From the cell containing the given text, extract its center point as (X, Y) coordinate. 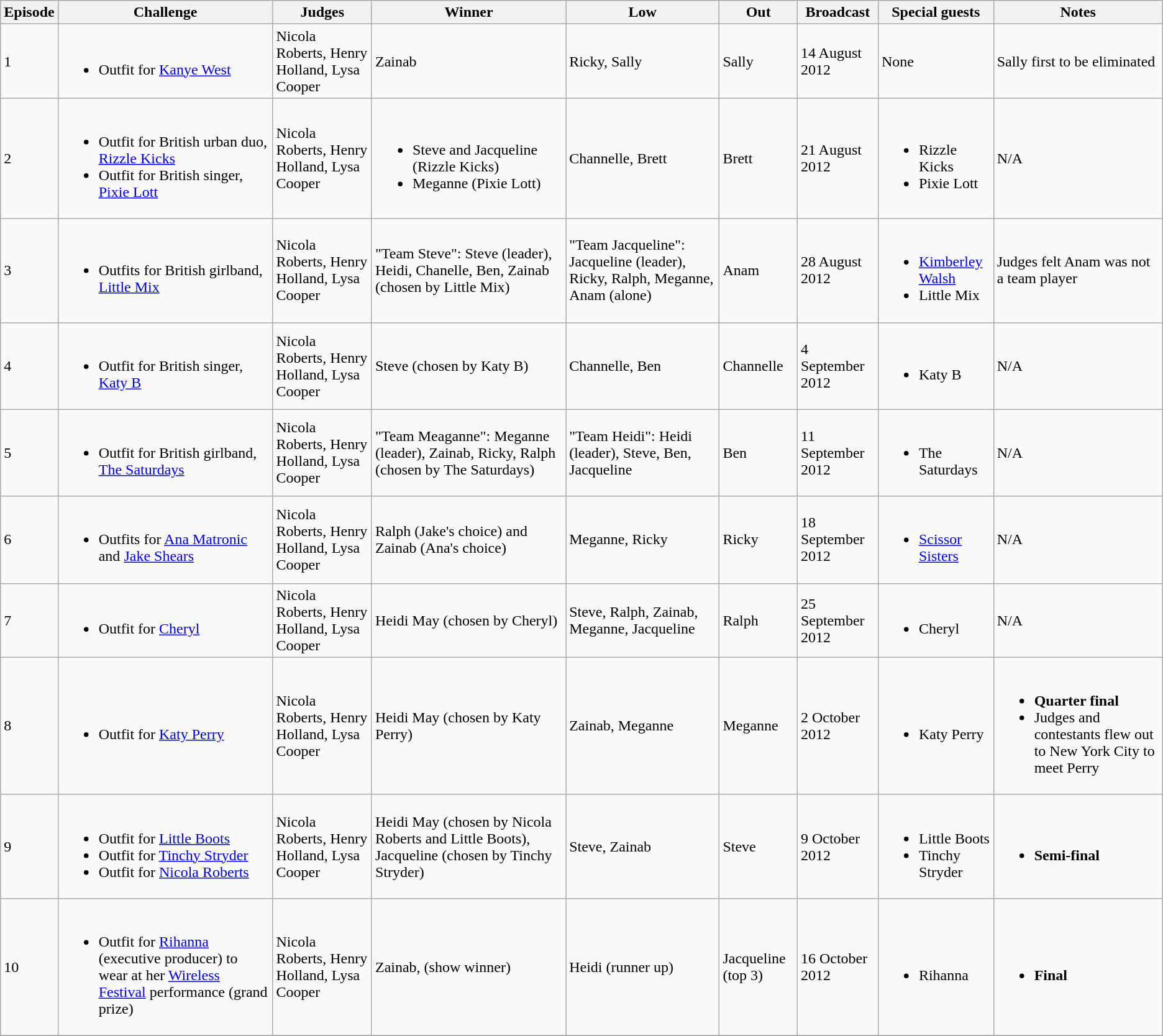
4 September 2012 (837, 366)
8 (29, 725)
Steve (chosen by Katy B) (468, 366)
"Team Jacqueline": Jacqueline (leader), Ricky, Ralph, Meganne, Anam (alone) (642, 271)
Out (758, 12)
Outfits for British girlband, Little Mix (165, 271)
"Team Heidi": Heidi (leader), Steve, Ben, Jacqueline (642, 453)
16 October 2012 (837, 966)
Outfit for Cheryl (165, 620)
Outfit for Little BootsOutfit for Tinchy StryderOutfit for Nicola Roberts (165, 846)
18 September 2012 (837, 540)
7 (29, 620)
2 October 2012 (837, 725)
Heidi (runner up) (642, 966)
Zainab, (show winner) (468, 966)
14 August 2012 (837, 61)
Zainab, Meganne (642, 725)
Channelle, Ben (642, 366)
Steve (758, 846)
Channelle (758, 366)
Rizzle KicksPixie Lott (936, 158)
10 (29, 966)
Ralph (758, 620)
Steve, Ralph, Zainab, Meganne, Jacqueline (642, 620)
Outfit for British girlband, The Saturdays (165, 453)
Scissor Sisters (936, 540)
5 (29, 453)
25 September 2012 (837, 620)
Semi-final (1078, 846)
Broadcast (837, 12)
Ben (758, 453)
Outfit for British urban duo, Rizzle KicksOutfit for British singer, Pixie Lott (165, 158)
Channelle, Brett (642, 158)
3 (29, 271)
9 October 2012 (837, 846)
Heidi May (chosen by Cheryl) (468, 620)
Judges felt Anam was not a team player (1078, 271)
Steve and Jacqueline (Rizzle Kicks)Meganne (Pixie Lott) (468, 158)
Outfit for Rihanna (executive producer) to wear at her Wireless Festival performance (grand prize) (165, 966)
6 (29, 540)
Outfit for British singer, Katy B (165, 366)
Outfit for Katy Perry (165, 725)
Heidi May (chosen by Nicola Roberts and Little Boots), Jacqueline (chosen by Tinchy Stryder) (468, 846)
Kimberley WalshLittle Mix (936, 271)
Cheryl (936, 620)
Brett (758, 158)
28 August 2012 (837, 271)
11 September 2012 (837, 453)
Low (642, 12)
2 (29, 158)
1 (29, 61)
Outfits for Ana Matronic and Jake Shears (165, 540)
Sally (758, 61)
4 (29, 366)
Katy Perry (936, 725)
The Saturdays (936, 453)
Meganne, Ricky (642, 540)
Notes (1078, 12)
Steve, Zainab (642, 846)
Heidi May (chosen by Katy Perry) (468, 725)
Final (1078, 966)
Quarter finalJudges and contestants flew out to New York City to meet Perry (1078, 725)
Challenge (165, 12)
Zainab (468, 61)
Sally first to be eliminated (1078, 61)
Jacqueline (top 3) (758, 966)
Winner (468, 12)
Little BootsTinchy Stryder (936, 846)
Judges (322, 12)
Meganne (758, 725)
Katy B (936, 366)
"Team Steve": Steve (leader), Heidi, Chanelle, Ben, Zainab (chosen by Little Mix) (468, 271)
Outfit for Kanye West (165, 61)
Ricky, Sally (642, 61)
Special guests (936, 12)
Ricky (758, 540)
Ralph (Jake's choice) and Zainab (Ana's choice) (468, 540)
None (936, 61)
Anam (758, 271)
21 August 2012 (837, 158)
"Team Meaganne": Meganne (leader), Zainab, Ricky, Ralph (chosen by The Saturdays) (468, 453)
Episode (29, 12)
9 (29, 846)
Rihanna (936, 966)
